Output the (x, y) coordinate of the center of the cell containing the given text.  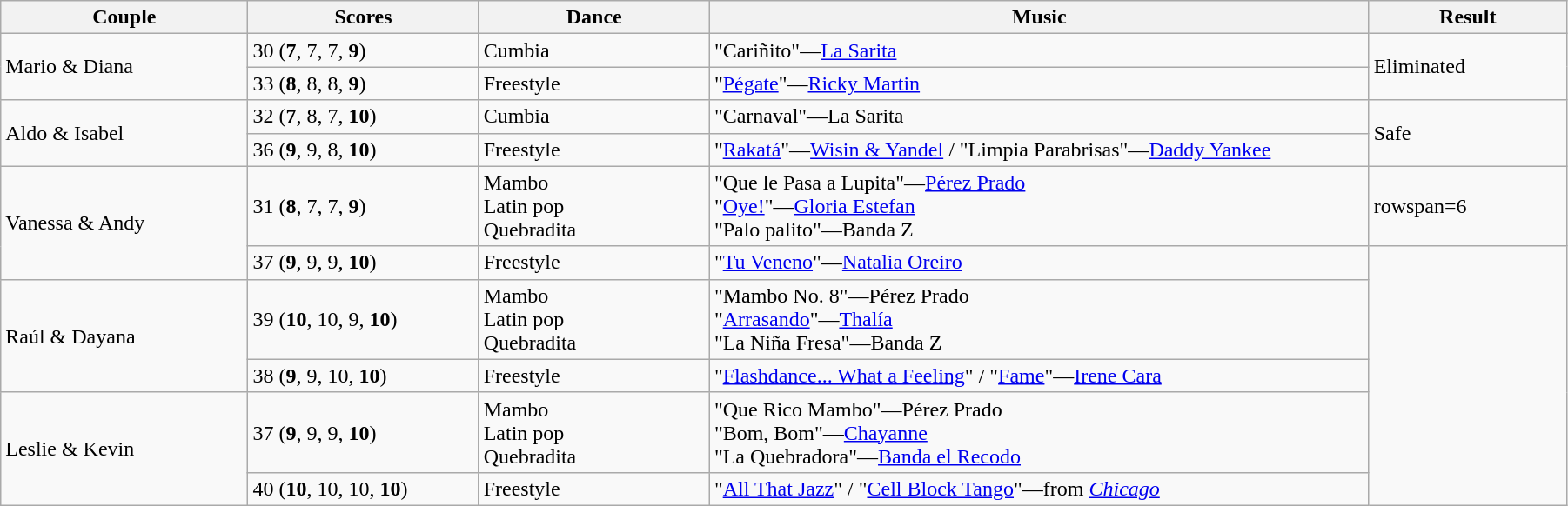
33 (8, 8, 8, 9) (364, 83)
Aldo & Isabel (124, 133)
"Mambo No. 8"—Pérez Prado"Arrasando"—Thalía"La Niña Fresa"—Banda Z (1039, 319)
36 (9, 9, 8, 10) (364, 150)
Music (1039, 17)
Scores (364, 17)
30 (7, 7, 7, 9) (364, 50)
Result (1467, 17)
Dance (593, 17)
39 (10, 10, 9, 10) (364, 319)
"Rakatá"—Wisin & Yandel / "Limpia Parabrisas"—Daddy Yankee (1039, 150)
Eliminated (1467, 67)
Safe (1467, 133)
"Que le Pasa a Lupita"—Pérez Prado"Oye!"—Gloria Estefan"Palo palito"—Banda Z (1039, 206)
Vanessa & Andy (124, 223)
"Tu Veneno"—Natalia Oreiro (1039, 263)
Mario & Diana (124, 67)
"Pégate"—Ricky Martin (1039, 83)
31 (8, 7, 7, 9) (364, 206)
Raúl & Dayana (124, 336)
"Que Rico Mambo"—Pérez Prado"Bom, Bom"—Chayanne"La Quebradora"—Banda el Recodo (1039, 432)
"Flashdance... What a Feeling" / "Fame"—Irene Cara (1039, 376)
"Cariñito"—La Sarita (1039, 50)
32 (7, 8, 7, 10) (364, 117)
40 (10, 10, 10, 10) (364, 489)
rowspan=6 (1467, 206)
"All That Jazz" / "Cell Block Tango"—from Chicago (1039, 489)
38 (9, 9, 10, 10) (364, 376)
"Carnaval"—La Sarita (1039, 117)
Couple (124, 17)
Leslie & Kevin (124, 449)
